Extract the [x, y] coordinate from the center of the cell holding the provided text.  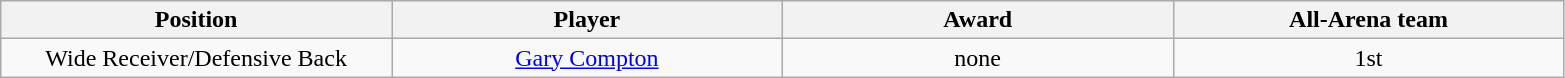
Wide Receiver/Defensive Back [196, 58]
1st [1368, 58]
none [978, 58]
Award [978, 20]
All-Arena team [1368, 20]
Gary Compton [588, 58]
Player [588, 20]
Position [196, 20]
